Locate the cell with the specified text and output its (x, y) center coordinate. 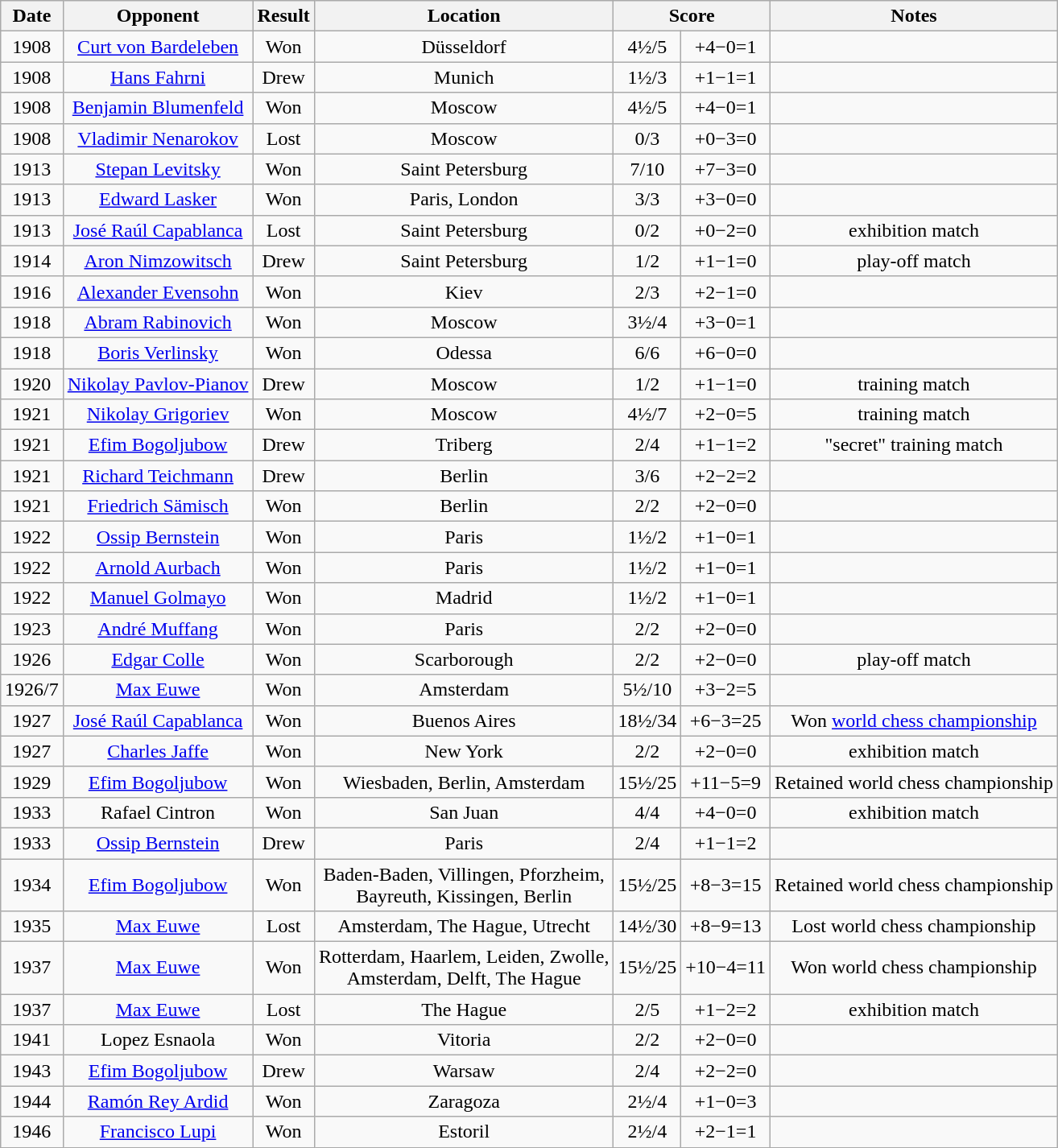
1944 (31, 1101)
+11−5=9 (726, 782)
18½/34 (647, 721)
Location (464, 16)
Result (283, 16)
Lopez Esnaola (158, 1040)
+8−3=15 (726, 884)
1923 (31, 629)
1920 (31, 384)
Benjamin Blumenfeld (158, 108)
+7−3=0 (726, 169)
San Juan (464, 812)
3/3 (647, 200)
1934 (31, 884)
+3−2=5 (726, 690)
Alexander Evensohn (158, 291)
+6−3=25 (726, 721)
Francisco Lupi (158, 1132)
+2−1=0 (726, 291)
Abram Rabinovich (158, 322)
Amsterdam (464, 690)
+2−2=2 (726, 476)
Nikolay Grigoriev (158, 415)
+2−1=1 (726, 1132)
+2−0=5 (726, 415)
14½/30 (647, 927)
Date (31, 16)
+0−3=0 (726, 138)
Charles Jaffe (158, 751)
Edward Lasker (158, 200)
+1−1=1 (726, 77)
7/10 (647, 169)
André Muffang (158, 629)
Vladimir Nenarokov (158, 138)
Odessa (464, 353)
Scarborough (464, 659)
+3−0=1 (726, 322)
Wiesbaden, Berlin, Amsterdam (464, 782)
Richard Teichmann (158, 476)
Stepan Levitsky (158, 169)
6/6 (647, 353)
Lost world chess championship (913, 927)
1926 (31, 659)
+1−0=3 (726, 1101)
Rafael Cintron (158, 812)
Warsaw (464, 1071)
5½/10 (647, 690)
Hans Fahrni (158, 77)
2/3 (647, 291)
4½/7 (647, 415)
+1−2=2 (726, 1010)
Zaragoza (464, 1101)
Rotterdam, Haarlem, Leiden, Zwolle, Amsterdam, Delft, The Hague (464, 968)
1941 (31, 1040)
Friedrich Sämisch (158, 506)
1929 (31, 782)
+8−9=13 (726, 927)
Kiev (464, 291)
Munich (464, 77)
Nikolay Pavlov-Pianov (158, 384)
Curt von Bardeleben (158, 47)
Aron Nimzowitsch (158, 261)
Arnold Aurbach (158, 568)
3½/4 (647, 322)
2/5 (647, 1010)
1926/7 (31, 690)
Edgar Colle (158, 659)
Vitoria (464, 1040)
+0−2=0 (726, 230)
+2−2=0 (726, 1071)
Buenos Aires (464, 721)
New York (464, 751)
Triberg (464, 445)
1914 (31, 261)
+4−0=0 (726, 812)
+3−0=0 (726, 200)
Paris, London (464, 200)
Estoril (464, 1132)
+10−4=11 (726, 968)
4/4 (647, 812)
Madrid (464, 598)
+6−0=0 (726, 353)
1½/3 (647, 77)
Score (692, 16)
"secret" training match (913, 445)
The Hague (464, 1010)
Düsseldorf (464, 47)
Ramón Rey Ardid (158, 1101)
0/3 (647, 138)
Manuel Golmayo (158, 598)
1935 (31, 927)
1943 (31, 1071)
Baden-Baden, Villingen, Pforzheim, Bayreuth, Kissingen, Berlin (464, 884)
1916 (31, 291)
Notes (913, 16)
1946 (31, 1132)
Amsterdam, The Hague, Utrecht (464, 927)
3/6 (647, 476)
Boris Verlinsky (158, 353)
0/2 (647, 230)
Opponent (158, 16)
